For the text-containing cell, return its midpoint in (X, Y) coordinate format. 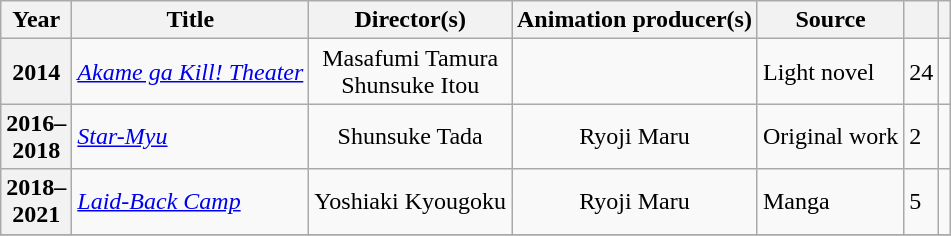
Yoshiaki Kyougoku (410, 202)
24 (922, 72)
Animation producer(s) (635, 20)
Original work (830, 136)
Shunsuke Tada (410, 136)
Year (36, 20)
2016–2018 (36, 136)
Director(s) (410, 20)
2 (922, 136)
2014 (36, 72)
Source (830, 20)
Masafumi TamuraShunsuke Itou (410, 72)
Laid-Back Camp (190, 202)
Light novel (830, 72)
Title (190, 20)
Akame ga Kill! Theater (190, 72)
Manga (830, 202)
2018–2021 (36, 202)
5 (922, 202)
Star-Myu (190, 136)
